Return (X, Y) of the center of cell containing provided text 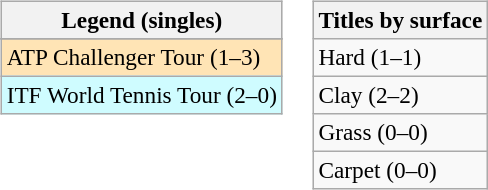
ATP Challenger Tour (1–3) (142, 57)
Hard (1–1) (400, 57)
Grass (0–0) (400, 133)
Legend (singles) (142, 20)
Titles by surface (400, 20)
Clay (2–2) (400, 95)
ITF World Tennis Tour (2–0) (142, 95)
Carpet (0–0) (400, 171)
